Return the (x, y) coordinate for the center point of the cell that contains the specified text.  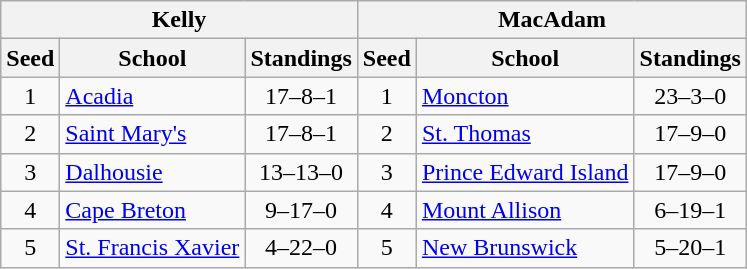
Moncton (525, 96)
9–17–0 (301, 210)
Prince Edward Island (525, 172)
Acadia (152, 96)
23–3–0 (690, 96)
Kelly (180, 20)
St. Thomas (525, 134)
New Brunswick (525, 248)
St. Francis Xavier (152, 248)
Mount Allison (525, 210)
Dalhousie (152, 172)
Cape Breton (152, 210)
6–19–1 (690, 210)
4–22–0 (301, 248)
5–20–1 (690, 248)
13–13–0 (301, 172)
Saint Mary's (152, 134)
MacAdam (552, 20)
